Return [X, Y] of the center of cell containing provided text 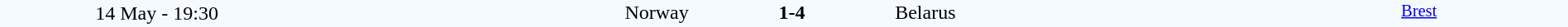
1-4 [791, 12]
Norway [501, 12]
Belarus [1082, 12]
14 May - 19:30 [157, 13]
Brest [1419, 13]
